Provide the (x, y) coordinate of the cell's center where the given text is located.  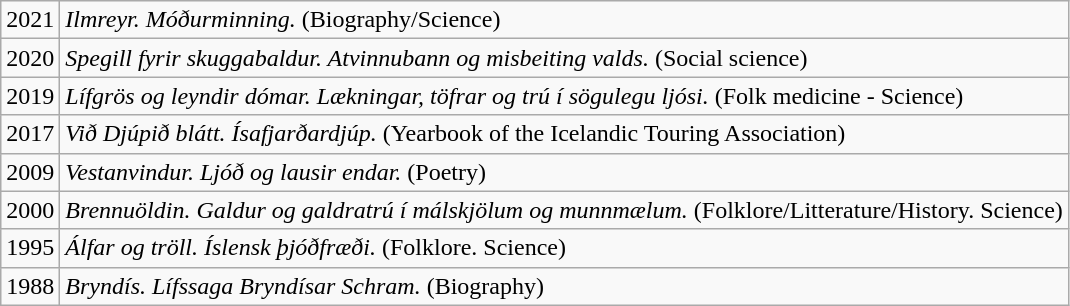
Álfar og tröll. Íslensk þjóðfræði. (Folklore. Science) (564, 248)
Bryndís. Lífssaga Bryndísar Schram. (Biography) (564, 286)
2019 (30, 96)
1995 (30, 248)
Brennuöldin. Galdur og galdratrú í málskjölum og munnmælum. (Folklore/Litterature/History. Science) (564, 210)
2000 (30, 210)
2021 (30, 20)
2020 (30, 58)
Lífgrös og leyndir dómar. Lækningar, töfrar og trú í sögulegu ljósi. (Folk medicine - Science) (564, 96)
2017 (30, 134)
Spegill fyrir skuggabaldur. Atvinnubann og misbeiting valds. (Social science) (564, 58)
Ilmreyr. Móðurminning. (Biography/Science) (564, 20)
Vestanvindur. Ljóð og lausir endar. (Poetry) (564, 172)
Við Djúpið blátt. Ísafjarðardjúp. (Yearbook of the Icelandic Touring Association) (564, 134)
1988 (30, 286)
2009 (30, 172)
